Return the (X, Y) coordinate for the center point of the cell that contains the specified text.  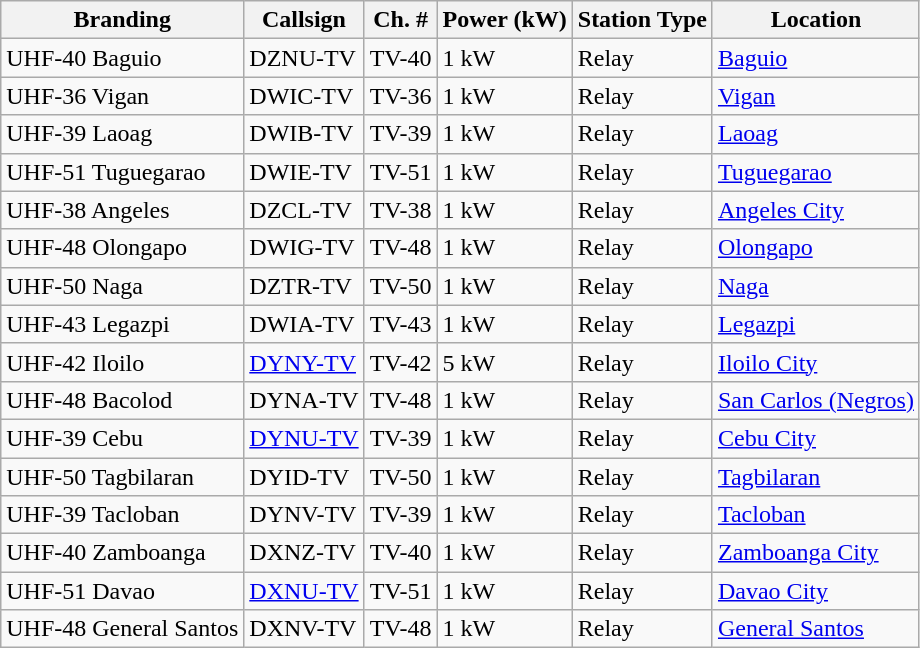
UHF-36 Vigan (122, 96)
DYNY-TV (304, 362)
DWIE-TV (304, 172)
UHF-50 Naga (122, 286)
DZTR-TV (304, 286)
TV-43 (400, 324)
DYNU-TV (304, 438)
General Santos (816, 629)
TV-38 (400, 210)
DXNV-TV (304, 629)
DYNA-TV (304, 400)
DZCL-TV (304, 210)
Zamboanga City (816, 553)
UHF-39 Cebu (122, 438)
Station Type (642, 20)
Olongapo (816, 248)
Vigan (816, 96)
Davao City (816, 591)
UHF-50 Tagbilaran (122, 477)
DWIB-TV (304, 134)
UHF-51 Tuguegarao (122, 172)
UHF-40 Baguio (122, 58)
UHF-48 Olongapo (122, 248)
Naga (816, 286)
Cebu City (816, 438)
DXNZ-TV (304, 553)
UHF-39 Tacloban (122, 515)
DWIA-TV (304, 324)
Ch. # (400, 20)
UHF-48 General Santos (122, 629)
Angeles City (816, 210)
DWIG-TV (304, 248)
Tagbilaran (816, 477)
Iloilo City (816, 362)
Laoag (816, 134)
DXNU-TV (304, 591)
TV-36 (400, 96)
Callsign (304, 20)
DZNU-TV (304, 58)
UHF-51 Davao (122, 591)
Tacloban (816, 515)
5 kW (504, 362)
San Carlos (Negros) (816, 400)
Legazpi (816, 324)
DYNV-TV (304, 515)
UHF-40 Zamboanga (122, 553)
Location (816, 20)
UHF-43 Legazpi (122, 324)
TV-42 (400, 362)
DWIC-TV (304, 96)
UHF-39 Laoag (122, 134)
DYID-TV (304, 477)
UHF-42 Iloilo (122, 362)
Branding (122, 20)
Baguio (816, 58)
Tuguegarao (816, 172)
UHF-48 Bacolod (122, 400)
UHF-38 Angeles (122, 210)
Power (kW) (504, 20)
